Return the (X, Y) coordinate for the center point of the cell that contains the specified text.  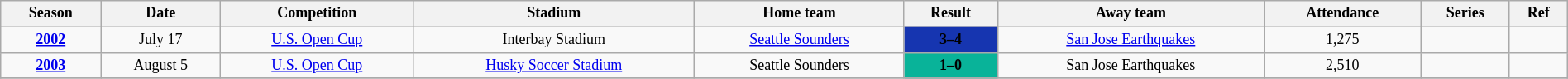
August 5 (160, 65)
Result (951, 13)
2003 (51, 65)
2002 (51, 40)
Date (160, 13)
1–0 (951, 65)
Stadium (554, 13)
Interbay Stadium (554, 40)
Attendance (1343, 13)
2,510 (1343, 65)
3–4 (951, 40)
Husky Soccer Stadium (554, 65)
1,275 (1343, 40)
Away team (1131, 13)
Competition (318, 13)
Home team (799, 13)
Season (51, 13)
Series (1465, 13)
July 17 (160, 40)
Ref (1538, 13)
